Detect which cell encompasses the target text, then output its (x, y) center coordinate. 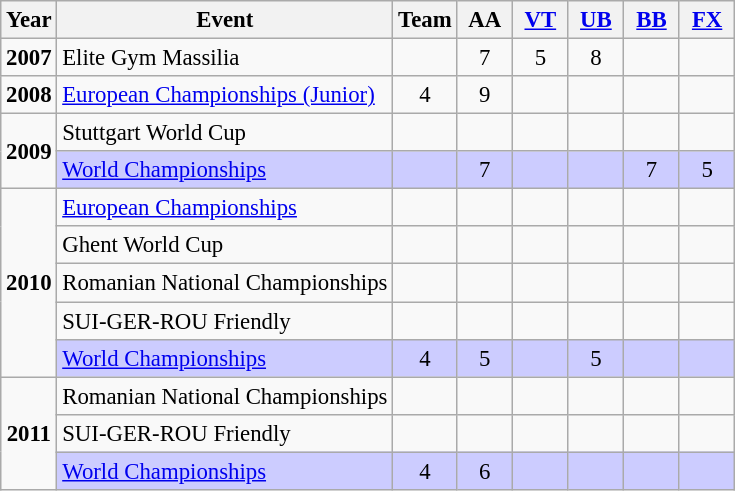
BB (652, 20)
FX (707, 20)
European Championships (225, 208)
Ghent World Cup (225, 245)
Team (425, 20)
2008 (29, 95)
UB (596, 20)
2009 (29, 152)
2010 (29, 283)
2011 (29, 434)
6 (485, 471)
8 (596, 58)
Event (225, 20)
Elite Gym Massilia (225, 58)
2007 (29, 58)
VT (541, 20)
9 (485, 95)
Stuttgart World Cup (225, 133)
Year (29, 20)
European Championships (Junior) (225, 95)
AA (485, 20)
